Pinpoint the cell where the given text exists, returning its [x, y] midpoint coordinate. 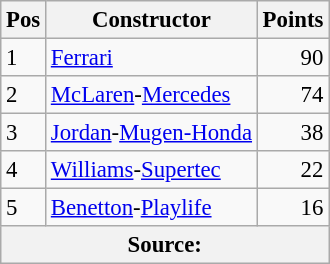
Source: [165, 245]
Williams-Supertec [152, 170]
2 [24, 95]
38 [292, 133]
Pos [24, 20]
Constructor [152, 20]
Points [292, 20]
1 [24, 58]
5 [24, 208]
Ferrari [152, 58]
McLaren-Mercedes [152, 95]
4 [24, 170]
16 [292, 208]
90 [292, 58]
74 [292, 95]
3 [24, 133]
Jordan-Mugen-Honda [152, 133]
22 [292, 170]
Benetton-Playlife [152, 208]
